Detect which cell encompasses the target text, then output its (X, Y) center coordinate. 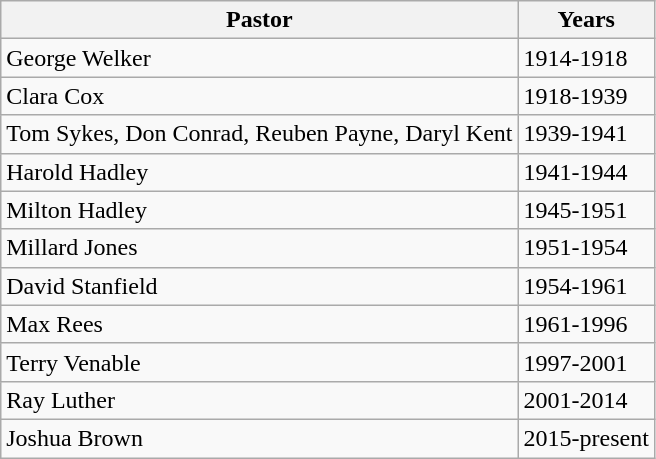
Clara Cox (260, 96)
Terry Venable (260, 362)
Harold Hadley (260, 172)
Ray Luther (260, 400)
Years (586, 20)
1961-1996 (586, 324)
Pastor (260, 20)
1951-1954 (586, 248)
1945-1951 (586, 210)
1914-1918 (586, 58)
1939-1941 (586, 134)
2015-present (586, 438)
Milton Hadley (260, 210)
Tom Sykes, Don Conrad, Reuben Payne, Daryl Kent (260, 134)
Joshua Brown (260, 438)
2001-2014 (586, 400)
Millard Jones (260, 248)
David Stanfield (260, 286)
1997-2001 (586, 362)
1954-1961 (586, 286)
George Welker (260, 58)
1918-1939 (586, 96)
Max Rees (260, 324)
1941-1944 (586, 172)
